Extract the [X, Y] coordinate from the center of the cell holding the provided text.  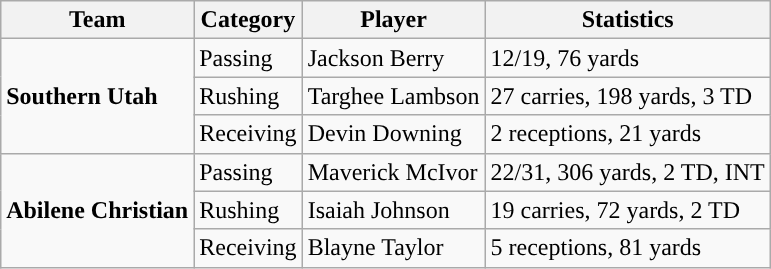
Isaiah Johnson [394, 210]
12/19, 76 yards [628, 58]
Player [394, 20]
2 receptions, 21 yards [628, 134]
Team [98, 20]
Targhee Lambson [394, 96]
Abilene Christian [98, 210]
Devin Downing [394, 134]
27 carries, 198 yards, 3 TD [628, 96]
Statistics [628, 20]
Southern Utah [98, 96]
Jackson Berry [394, 58]
Maverick McIvor [394, 172]
22/31, 306 yards, 2 TD, INT [628, 172]
5 receptions, 81 yards [628, 248]
Blayne Taylor [394, 248]
Category [248, 20]
19 carries, 72 yards, 2 TD [628, 210]
